From the cell containing the given text, extract its center point as [X, Y] coordinate. 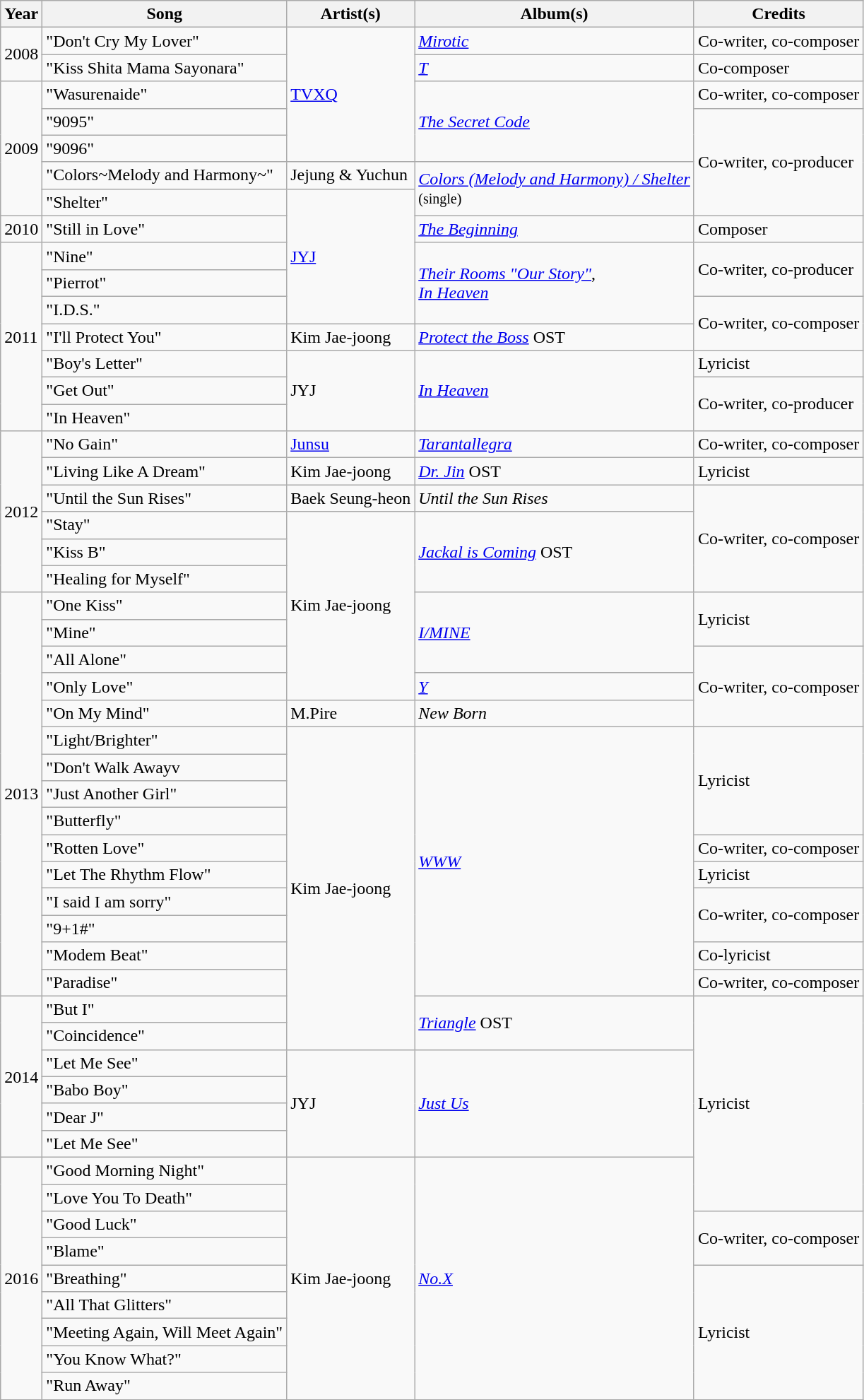
Y [555, 686]
WWW [555, 861]
Album(s) [555, 14]
"Modem Beat" [165, 955]
"Kiss B" [165, 552]
"I said I am sorry" [165, 902]
Dr. Jin OST [555, 471]
"Nine" [165, 256]
Co-composer [779, 68]
"Good Morning Night" [165, 1170]
Artist(s) [350, 14]
Junsu [350, 445]
"All That Glitters" [165, 1305]
I/MINE [555, 633]
"Rotten Love" [165, 848]
"Healing for Myself" [165, 579]
"9096" [165, 148]
No.X [555, 1278]
In Heaven [555, 391]
"All Alone" [165, 659]
"Run Away" [165, 1386]
"Only Love" [165, 686]
"In Heaven" [165, 418]
"Let The Rhythm Flow" [165, 875]
Until the Sun Rises [555, 498]
2014 [21, 1076]
"Stay" [165, 525]
"Pierrot" [165, 283]
"9+1#" [165, 929]
"Boy's Letter" [165, 364]
TVXQ [350, 95]
2013 [21, 794]
"Butterfly" [165, 821]
"Dear J" [165, 1117]
Their Rooms "Our Story",In Heaven [555, 283]
Tarantallegra [555, 445]
Jackal is Coming OST [555, 552]
Credits [779, 14]
Protect the Boss OST [555, 337]
"Love You To Death" [165, 1198]
"Just Another Girl" [165, 794]
Colors (Melody and Harmony) / Shelter (single) [555, 189]
"But I" [165, 1009]
Song [165, 14]
2008 [21, 54]
"Breathing" [165, 1278]
Composer [779, 229]
"Blame" [165, 1252]
2010 [21, 229]
"Don't Cry My Lover" [165, 41]
"No Gain" [165, 445]
Just Us [555, 1103]
The Beginning [555, 229]
"Kiss Shita Mama Sayonara" [165, 68]
"Good Luck" [165, 1225]
The Secret Code [555, 122]
2012 [21, 512]
"Don't Walk Awayv [165, 767]
"Colors~Melody and Harmony~" [165, 175]
"Still in Love" [165, 229]
"9095" [165, 122]
2011 [21, 336]
"Living Like A Dream" [165, 471]
"Mine" [165, 633]
Co-lyricist [779, 955]
Mirotic [555, 41]
Jejung & Yuchun [350, 175]
"Meeting Again, Will Meet Again" [165, 1332]
"Shelter" [165, 202]
T [555, 68]
2016 [21, 1278]
"I.D.S." [165, 310]
"You Know What?" [165, 1359]
M.Pire [350, 713]
New Born [555, 713]
"Babo Boy" [165, 1090]
"Paradise" [165, 982]
"Light/Brighter" [165, 740]
"One Kiss" [165, 606]
Year [21, 14]
"Coincidence" [165, 1036]
2009 [21, 148]
Triangle OST [555, 1023]
Baek Seung-heon [350, 498]
"Until the Sun Rises" [165, 498]
"On My Mind" [165, 713]
"I'll Protect You" [165, 337]
"Wasurenaide" [165, 95]
"Get Out" [165, 391]
